From the cell containing the given text, extract its center point as (x, y) coordinate. 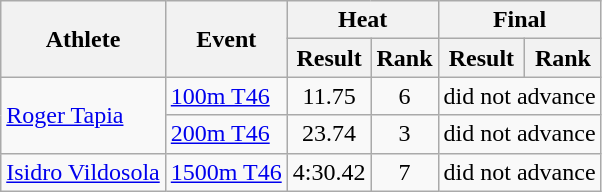
Heat (362, 20)
3 (404, 134)
Final (520, 20)
Athlete (84, 39)
Roger Tapia (84, 115)
7 (404, 172)
11.75 (329, 96)
1500m T46 (226, 172)
4:30.42 (329, 172)
100m T46 (226, 96)
23.74 (329, 134)
200m T46 (226, 134)
Event (226, 39)
Isidro Vildosola (84, 172)
6 (404, 96)
